From the cell containing the given text, extract its center point as (x, y) coordinate. 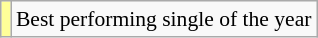
Best performing single of the year (164, 19)
